Scan for the cell matching the given text and deliver its (x, y) coordinate at center. 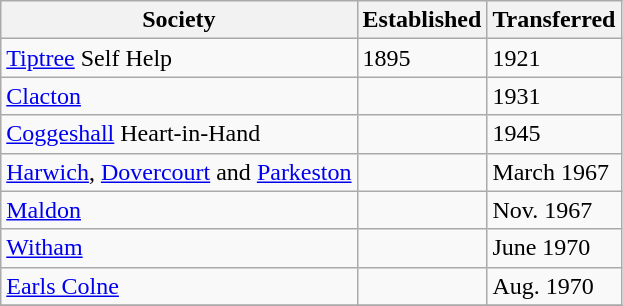
1921 (554, 58)
Transferred (554, 20)
June 1970 (554, 248)
1931 (554, 96)
Clacton (179, 96)
1895 (422, 58)
Nov. 1967 (554, 210)
Society (179, 20)
Established (422, 20)
Aug. 1970 (554, 286)
Coggeshall Heart-in-Hand (179, 134)
Harwich, Dovercourt and Parkeston (179, 172)
March 1967 (554, 172)
Witham (179, 248)
Maldon (179, 210)
Tiptree Self Help (179, 58)
1945 (554, 134)
Earls Colne (179, 286)
